Identify which cell holds the provided text, then report its [X, Y] central coordinate. 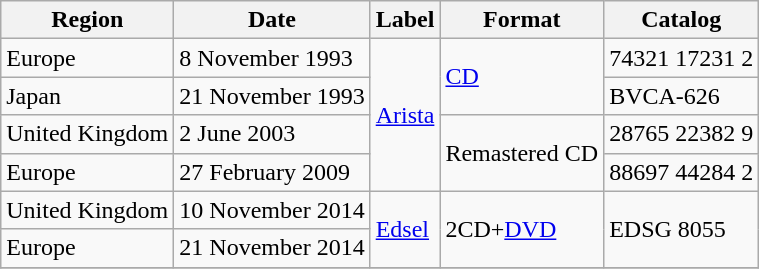
28765 22382 9 [682, 134]
BVCA-626 [682, 96]
27 February 2009 [272, 172]
Arista [405, 115]
8 November 1993 [272, 58]
88697 44284 2 [682, 172]
Edsel [405, 229]
Japan [88, 96]
Remastered CD [522, 153]
21 November 2014 [272, 248]
2CD+DVD [522, 229]
10 November 2014 [272, 210]
Date [272, 20]
Format [522, 20]
74321 17231 2 [682, 58]
Catalog [682, 20]
EDSG 8055 [682, 229]
2 June 2003 [272, 134]
21 November 1993 [272, 96]
CD [522, 77]
Region [88, 20]
Label [405, 20]
